Provide the (X, Y) coordinate of the cell's center where the given text is located.  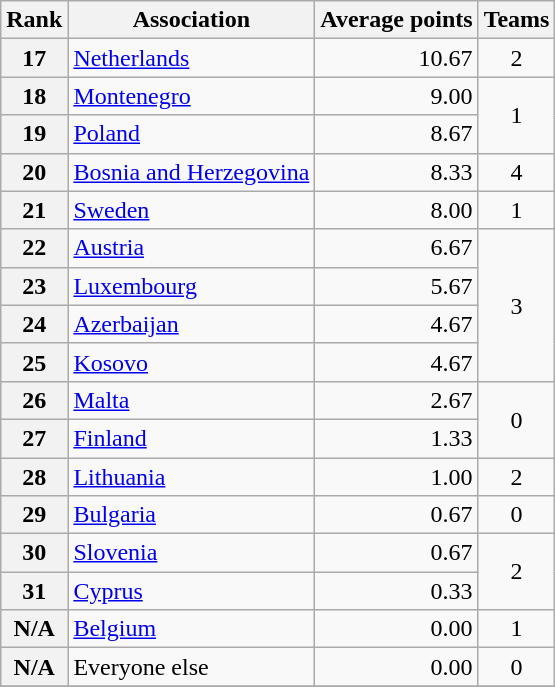
Austria (192, 248)
30 (34, 553)
0.33 (396, 591)
Netherlands (192, 58)
29 (34, 515)
4 (516, 172)
28 (34, 477)
24 (34, 324)
Montenegro (192, 96)
22 (34, 248)
Association (192, 20)
27 (34, 438)
23 (34, 286)
26 (34, 400)
1.00 (396, 477)
Sweden (192, 210)
25 (34, 362)
Rank (34, 20)
Lithuania (192, 477)
Poland (192, 134)
19 (34, 134)
Bosnia and Herzegovina (192, 172)
Slovenia (192, 553)
Azerbaijan (192, 324)
21 (34, 210)
Cyprus (192, 591)
Luxembourg (192, 286)
3 (516, 305)
Finland (192, 438)
Malta (192, 400)
5.67 (396, 286)
8.67 (396, 134)
17 (34, 58)
10.67 (396, 58)
Belgium (192, 629)
Average points (396, 20)
2.67 (396, 400)
8.33 (396, 172)
Everyone else (192, 667)
20 (34, 172)
Bulgaria (192, 515)
6.67 (396, 248)
8.00 (396, 210)
Teams (516, 20)
1.33 (396, 438)
31 (34, 591)
9.00 (396, 96)
18 (34, 96)
Kosovo (192, 362)
